Return (X, Y) of the center of cell containing provided text 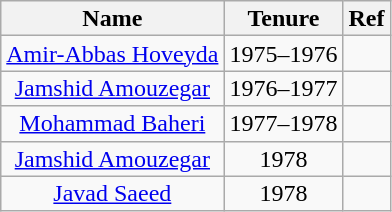
Name (112, 18)
1977–1978 (284, 124)
Javad Saeed (112, 194)
1975–1976 (284, 54)
Amir-Abbas Hoveyda (112, 54)
Tenure (284, 18)
Ref (366, 18)
Mohammad Baheri (112, 124)
1976–1977 (284, 88)
